Pinpoint the cell where the given text exists, returning its [x, y] midpoint coordinate. 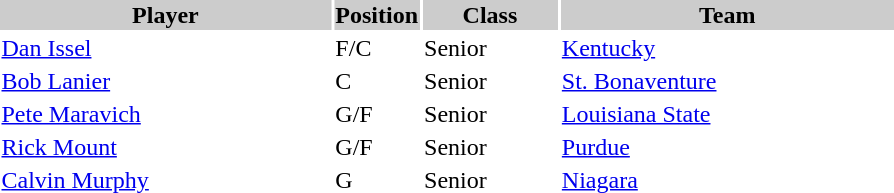
C [377, 81]
Purdue [727, 147]
Team [727, 15]
Pete Maravich [166, 114]
Position [377, 15]
Dan Issel [166, 48]
Player [166, 15]
Rick Mount [166, 147]
Kentucky [727, 48]
Class [490, 15]
F/C [377, 48]
St. Bonaventure [727, 81]
Louisiana State [727, 114]
Bob Lanier [166, 81]
